Return (X, Y) of the center of cell containing provided text 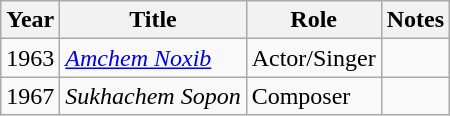
Actor/Singer (314, 58)
Sukhachem Sopon (153, 96)
Year (30, 20)
Notes (415, 20)
1963 (30, 58)
Role (314, 20)
Amchem Noxib (153, 58)
Title (153, 20)
1967 (30, 96)
Composer (314, 96)
